Extract the (x, y) coordinate from the center of the cell holding the provided text.  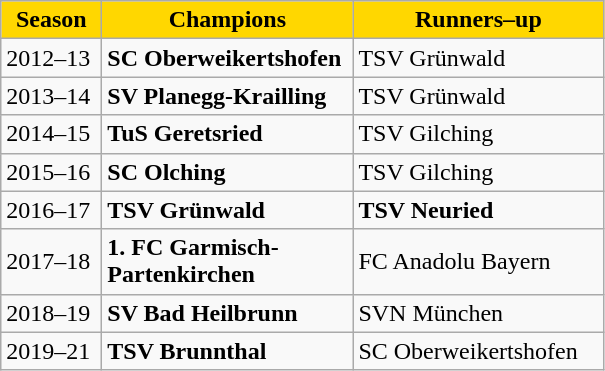
TuS Geretsried (228, 134)
2018–19 (52, 313)
1. FC Garmisch-Partenkirchen (228, 262)
SVN München (478, 313)
TSV Neuried (478, 210)
2014–15 (52, 134)
Season (52, 20)
Runners–up (478, 20)
TSV Brunnthal (228, 351)
SV Bad Heilbrunn (228, 313)
2015–16 (52, 172)
FC Anadolu Bayern (478, 262)
2016–17 (52, 210)
2012–13 (52, 58)
2013–14 (52, 96)
2019–21 (52, 351)
SC Olching (228, 172)
SV Planegg-Krailling (228, 96)
2017–18 (52, 262)
Champions (228, 20)
